Return [X, Y] of the center of cell containing provided text 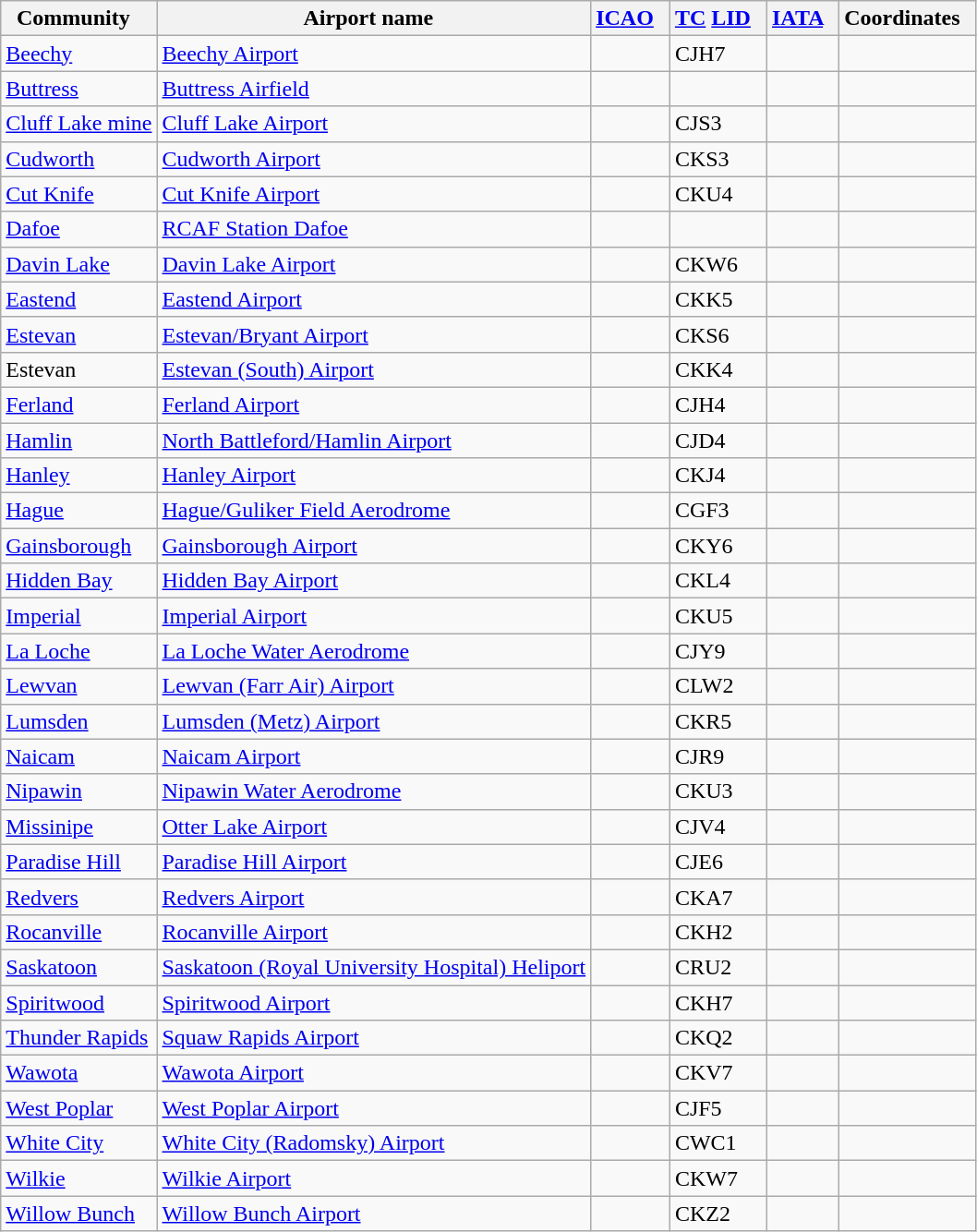
CWC1 [718, 1143]
Gainsborough [79, 546]
Thunder Rapids [79, 1038]
Imperial Airport [374, 616]
Hague/Guliker Field Aerodrome [374, 511]
ICAO [631, 18]
CJF5 [718, 1108]
Coordinates [908, 18]
Redvers Airport [374, 897]
CLW2 [718, 686]
Eastend Airport [374, 299]
Spiritwood [79, 1002]
CKZ2 [718, 1214]
Estevan/Bryant Airport [374, 334]
Nipawin [79, 791]
IATA [802, 18]
Willow Bunch [79, 1214]
CKU5 [718, 616]
Dafoe [79, 229]
Cut Knife [79, 194]
CJH7 [718, 54]
Estevan (South) Airport [374, 369]
Saskatoon (Royal University Hospital) Heliport [374, 967]
Rocanville [79, 932]
CKV7 [718, 1073]
Hidden Bay Airport [374, 581]
Hague [79, 511]
Paradise Hill Airport [374, 862]
CKK5 [718, 299]
Squaw Rapids Airport [374, 1038]
Hanley [79, 476]
Redvers [79, 897]
CKS3 [718, 159]
La Loche Water Aerodrome [374, 651]
West Poplar Airport [374, 1108]
CJV4 [718, 827]
CKS6 [718, 334]
Naicam [79, 756]
CKW6 [718, 264]
CJS3 [718, 124]
Cluff Lake mine [79, 124]
Gainsborough Airport [374, 546]
Cut Knife Airport [374, 194]
Davin Lake Airport [374, 264]
Beechy [79, 54]
Davin Lake [79, 264]
CKU3 [718, 791]
West Poplar [79, 1108]
Saskatoon [79, 967]
Lewvan (Farr Air) Airport [374, 686]
Cudworth Airport [374, 159]
North Battleford/Hamlin Airport [374, 441]
Wilkie [79, 1178]
Ferland Airport [374, 405]
Imperial [79, 616]
Rocanville Airport [374, 932]
Lumsden (Metz) Airport [374, 721]
CGF3 [718, 511]
CJR9 [718, 756]
Nipawin Water Aerodrome [374, 791]
Willow Bunch Airport [374, 1214]
White City [79, 1143]
Beechy Airport [374, 54]
Paradise Hill [79, 862]
CJD4 [718, 441]
RCAF Station Dafoe [374, 229]
TC LID [718, 18]
CKQ2 [718, 1038]
Otter Lake Airport [374, 827]
La Loche [79, 651]
CKJ4 [718, 476]
Wawota [79, 1073]
CKY6 [718, 546]
Eastend [79, 299]
Airport name [374, 18]
Hidden Bay [79, 581]
CKH2 [718, 932]
CKL4 [718, 581]
Lumsden [79, 721]
CRU2 [718, 967]
Naicam Airport [374, 756]
Spiritwood Airport [374, 1002]
CKK4 [718, 369]
Buttress Airfield [374, 89]
Buttress [79, 89]
White City (Radomsky) Airport [374, 1143]
CJY9 [718, 651]
Missinipe [79, 827]
CJH4 [718, 405]
Ferland [79, 405]
CJE6 [718, 862]
Hamlin [79, 441]
CKA7 [718, 897]
Wilkie Airport [374, 1178]
Cudworth [79, 159]
Community [79, 18]
Lewvan [79, 686]
CKR5 [718, 721]
CKW7 [718, 1178]
Hanley Airport [374, 476]
CKU4 [718, 194]
CKH7 [718, 1002]
Cluff Lake Airport [374, 124]
Wawota Airport [374, 1073]
